Return the [X, Y] coordinate for the center point of the cell that contains the specified text.  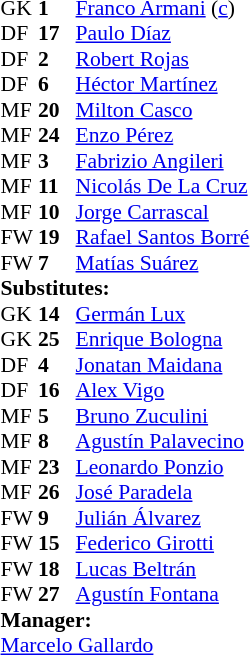
Milton Casco [163, 110]
17 [57, 33]
Substitutes: [126, 289]
Paulo Díaz [163, 33]
Matías Suárez [163, 263]
23 [57, 467]
Lucas Beltrán [163, 569]
4 [57, 365]
Federico Girotti [163, 543]
3 [57, 161]
2 [57, 59]
19 [57, 237]
18 [57, 569]
16 [57, 391]
8 [57, 441]
9 [57, 518]
15 [57, 543]
14 [57, 314]
Jorge Carrascal [163, 212]
5 [57, 416]
Julián Álvarez [163, 518]
6 [57, 85]
Manager: [126, 620]
10 [57, 212]
24 [57, 135]
7 [57, 263]
Nicolás De La Cruz [163, 187]
27 [57, 595]
Héctor Martínez [163, 85]
25 [57, 339]
Enzo Pérez [163, 135]
Rafael Santos Borré [163, 237]
Fabrizio Angileri [163, 161]
Germán Lux [163, 314]
Leonardo Ponzio [163, 467]
Bruno Zuculini [163, 416]
Alex Vigo [163, 391]
20 [57, 110]
11 [57, 187]
Agustín Fontana [163, 595]
Agustín Palavecino [163, 441]
26 [57, 493]
Jonatan Maidana [163, 365]
Robert Rojas [163, 59]
Enrique Bologna [163, 339]
José Paradela [163, 493]
